Return the (X, Y) coordinate for the center point of the cell that contains the specified text.  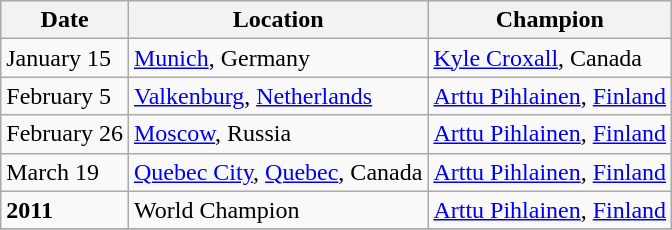
Location (278, 20)
2011 (65, 210)
January 15 (65, 58)
Valkenburg, Netherlands (278, 96)
March 19 (65, 172)
World Champion (278, 210)
Moscow, Russia (278, 134)
Date (65, 20)
Champion (550, 20)
Kyle Croxall, Canada (550, 58)
Munich, Germany (278, 58)
Quebec City, Quebec, Canada (278, 172)
February 5 (65, 96)
February 26 (65, 134)
